Capture the cell that displays the provided text and extract its [X, Y] central coordinate. 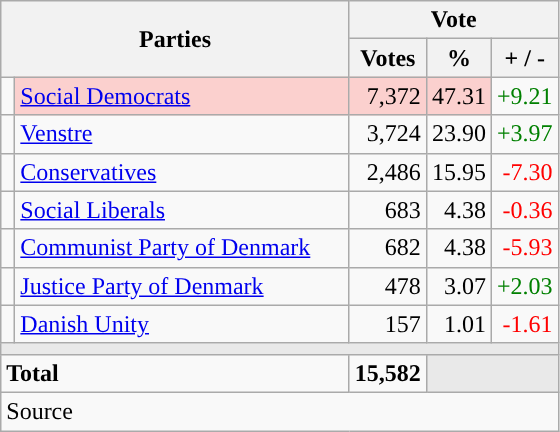
Conservatives [182, 172]
683 [388, 210]
Social Democrats [182, 96]
Vote [454, 20]
Justice Party of Denmark [182, 286]
-5.93 [524, 248]
7,372 [388, 96]
3,724 [388, 134]
Parties [176, 39]
47.31 [458, 96]
-1.61 [524, 324]
+3.97 [524, 134]
Danish Unity [182, 324]
682 [388, 248]
157 [388, 324]
Source [280, 411]
% [458, 58]
+2.03 [524, 286]
3.07 [458, 286]
+9.21 [524, 96]
Communist Party of Denmark [182, 248]
Social Liberals [182, 210]
478 [388, 286]
2,486 [388, 172]
-7.30 [524, 172]
Venstre [182, 134]
Votes [388, 58]
15,582 [388, 373]
Total [176, 373]
15.95 [458, 172]
1.01 [458, 324]
+ / - [524, 58]
23.90 [458, 134]
-0.36 [524, 210]
